Return the [x, y] coordinate for the center point of the cell that contains the specified text.  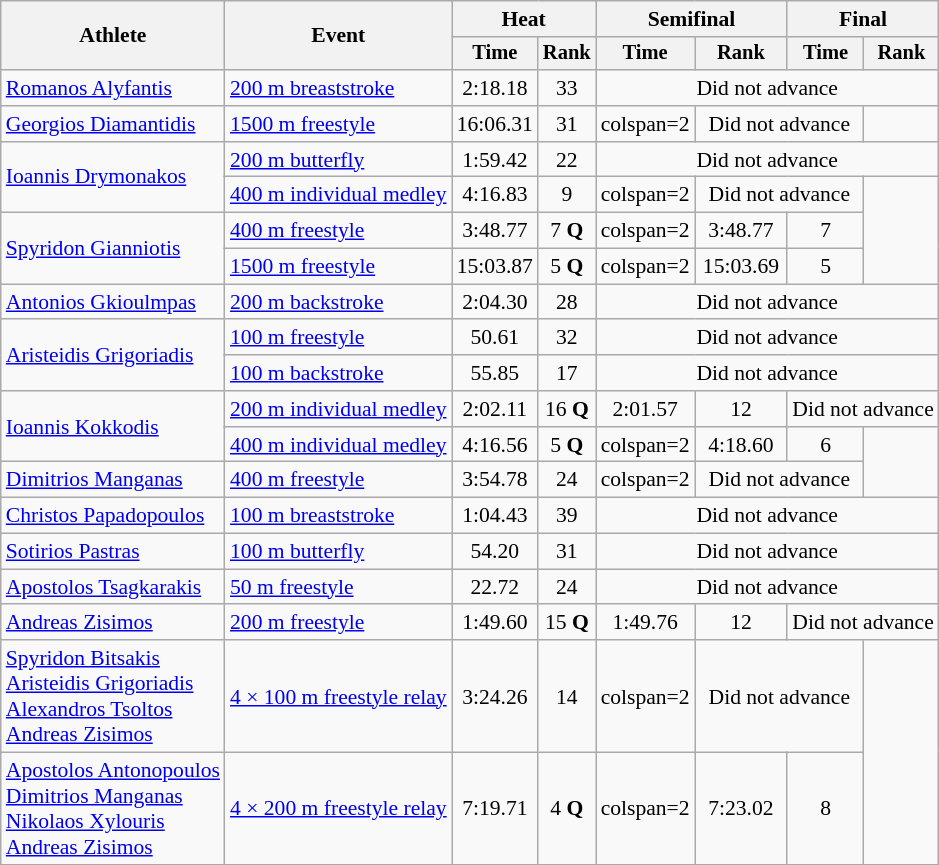
3:24.26 [495, 696]
100 m butterfly [338, 552]
Semifinal [692, 19]
2:02.11 [495, 409]
Georgios Diamantidis [113, 124]
14 [567, 696]
200 m freestyle [338, 623]
4:16.56 [495, 445]
28 [567, 302]
Event [338, 36]
4:16.83 [495, 195]
22.72 [495, 587]
100 m breaststroke [338, 516]
6 [826, 445]
50 m freestyle [338, 587]
15:03.87 [495, 267]
1:49.76 [646, 623]
Athlete [113, 36]
Spyridon Gianniotis [113, 248]
1:04.43 [495, 516]
7:23.02 [742, 809]
2:01.57 [646, 409]
100 m freestyle [338, 338]
4 × 200 m freestyle relay [338, 809]
Christos Papadopoulos [113, 516]
Heat [524, 19]
1:49.60 [495, 623]
Romanos Alyfantis [113, 88]
2:04.30 [495, 302]
1:59.42 [495, 160]
7 Q [567, 231]
200 m breaststroke [338, 88]
15 Q [567, 623]
7 [826, 231]
100 m backstroke [338, 373]
5 [826, 267]
Final [863, 19]
Apostolos Tsagkarakis [113, 587]
4:18.60 [742, 445]
50.61 [495, 338]
200 m individual medley [338, 409]
Aristeidis Grigoriadis [113, 356]
Dimitrios Manganas [113, 480]
8 [826, 809]
2:18.18 [495, 88]
3:54.78 [495, 480]
200 m butterfly [338, 160]
Andreas Zisimos [113, 623]
Antonios Gkioulmpas [113, 302]
32 [567, 338]
Sotirios Pastras [113, 552]
16 Q [567, 409]
54.20 [495, 552]
33 [567, 88]
7:19.71 [495, 809]
Ioannis Kokkodis [113, 426]
4 × 100 m freestyle relay [338, 696]
15:03.69 [742, 267]
39 [567, 516]
9 [567, 195]
4 Q [567, 809]
16:06.31 [495, 124]
Ioannis Drymonakos [113, 178]
17 [567, 373]
22 [567, 160]
Apostolos AntonopoulosDimitrios ManganasNikolaos XylourisAndreas Zisimos [113, 809]
200 m backstroke [338, 302]
55.85 [495, 373]
Spyridon BitsakisAristeidis GrigoriadisAlexandros TsoltosAndreas Zisimos [113, 696]
